Extract the [x, y] coordinate from the center of the cell holding the provided text.  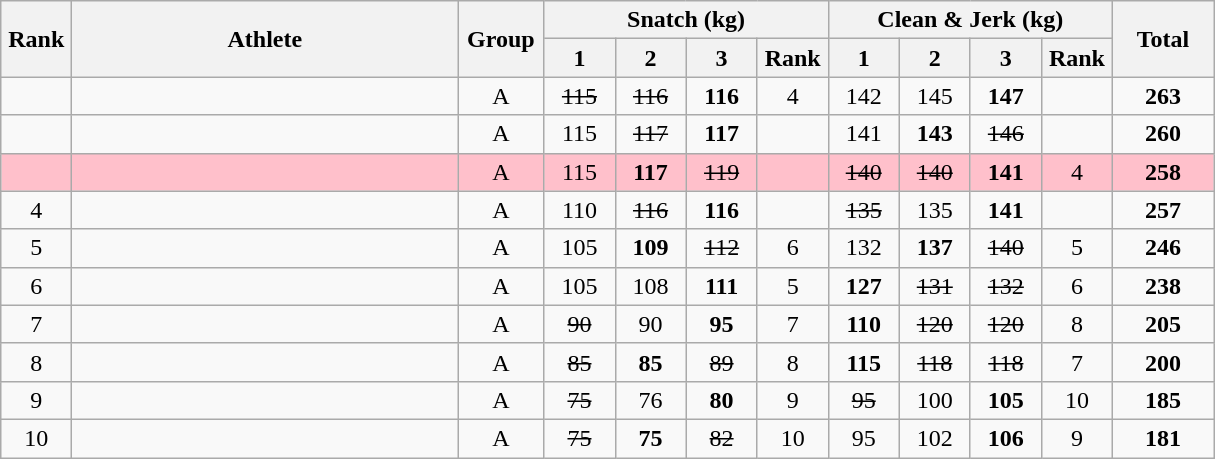
Athlete [265, 39]
Snatch (kg) [686, 20]
147 [1006, 96]
100 [934, 400]
263 [1162, 96]
119 [722, 172]
Total [1162, 39]
106 [1006, 438]
112 [722, 248]
89 [722, 362]
111 [722, 286]
181 [1162, 438]
146 [1006, 134]
127 [864, 286]
108 [650, 286]
80 [722, 400]
258 [1162, 172]
76 [650, 400]
238 [1162, 286]
246 [1162, 248]
257 [1162, 210]
185 [1162, 400]
260 [1162, 134]
137 [934, 248]
131 [934, 286]
82 [722, 438]
200 [1162, 362]
109 [650, 248]
Clean & Jerk (kg) [970, 20]
142 [864, 96]
102 [934, 438]
205 [1162, 324]
143 [934, 134]
Group [501, 39]
145 [934, 96]
